Pinpoint the cell where the given text exists, returning its [x, y] midpoint coordinate. 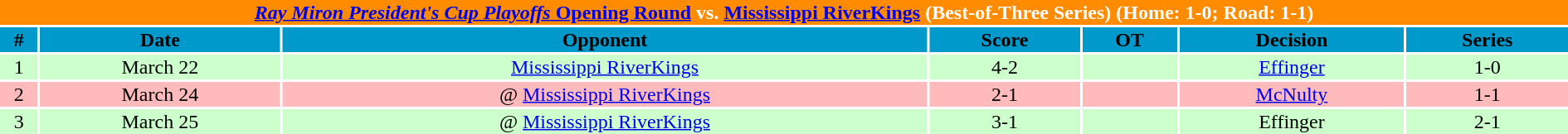
1-1 [1487, 94]
March 22 [159, 67]
3-1 [1006, 122]
Date [159, 40]
Mississippi RiverKings [604, 67]
Score [1006, 40]
Opponent [604, 40]
4-2 [1006, 67]
McNulty [1291, 94]
Decision [1291, 40]
1 [18, 67]
March 24 [159, 94]
# [18, 40]
Series [1487, 40]
Ray Miron President's Cup Playoffs Opening Round vs. Mississippi RiverKings (Best-of-Three Series) (Home: 1-0; Road: 1-1) [784, 12]
March 25 [159, 122]
2 [18, 94]
OT [1130, 40]
1-0 [1487, 67]
3 [18, 122]
